Locate the cell with the specified text and output its [x, y] center coordinate. 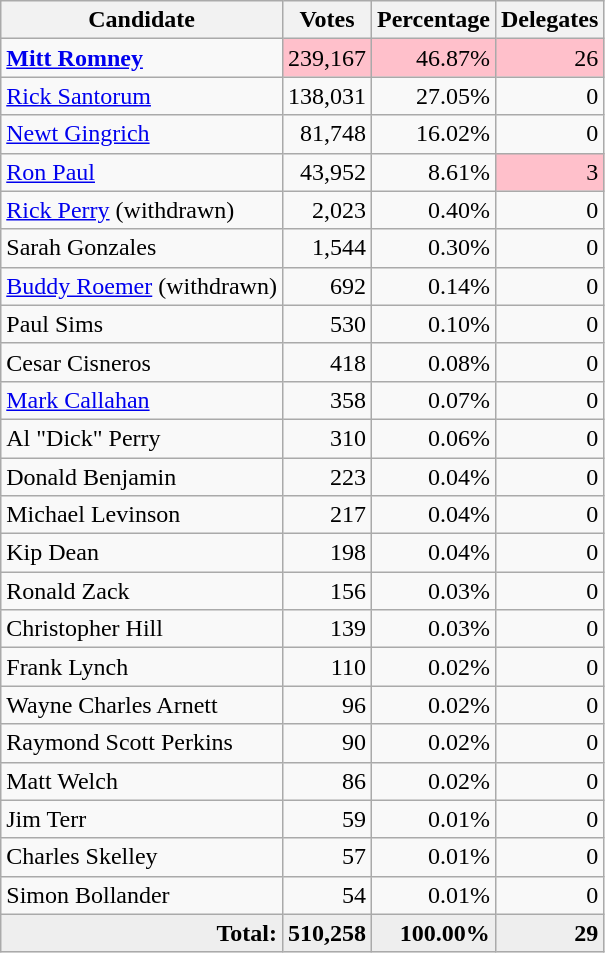
Raymond Scott Perkins [142, 743]
138,031 [326, 96]
Buddy Roemer (withdrawn) [142, 286]
0.06% [434, 438]
217 [326, 515]
96 [326, 705]
Sarah Gonzales [142, 248]
Candidate [142, 20]
Christopher Hill [142, 629]
0.40% [434, 210]
310 [326, 438]
Percentage [434, 20]
86 [326, 781]
Frank Lynch [142, 667]
57 [326, 857]
Mitt Romney [142, 58]
Wayne Charles Arnett [142, 705]
Rick Perry (withdrawn) [142, 210]
418 [326, 362]
Simon Bollander [142, 895]
510,258 [326, 933]
Rick Santorum [142, 96]
239,167 [326, 58]
Votes [326, 20]
43,952 [326, 172]
100.00% [434, 933]
Newt Gingrich [142, 134]
Mark Callahan [142, 400]
139 [326, 629]
29 [549, 933]
Ron Paul [142, 172]
0.07% [434, 400]
358 [326, 400]
Cesar Cisneros [142, 362]
59 [326, 819]
Jim Terr [142, 819]
Donald Benjamin [142, 477]
1,544 [326, 248]
81,748 [326, 134]
54 [326, 895]
530 [326, 324]
0.14% [434, 286]
46.87% [434, 58]
27.05% [434, 96]
Charles Skelley [142, 857]
Michael Levinson [142, 515]
Kip Dean [142, 553]
Total: [142, 933]
692 [326, 286]
3 [549, 172]
0.30% [434, 248]
16.02% [434, 134]
110 [326, 667]
8.61% [434, 172]
0.08% [434, 362]
Ronald Zack [142, 591]
26 [549, 58]
2,023 [326, 210]
156 [326, 591]
198 [326, 553]
Delegates [549, 20]
Al "Dick" Perry [142, 438]
0.10% [434, 324]
Paul Sims [142, 324]
Matt Welch [142, 781]
90 [326, 743]
223 [326, 477]
